Output the [X, Y] coordinate of the center of the cell containing the given text.  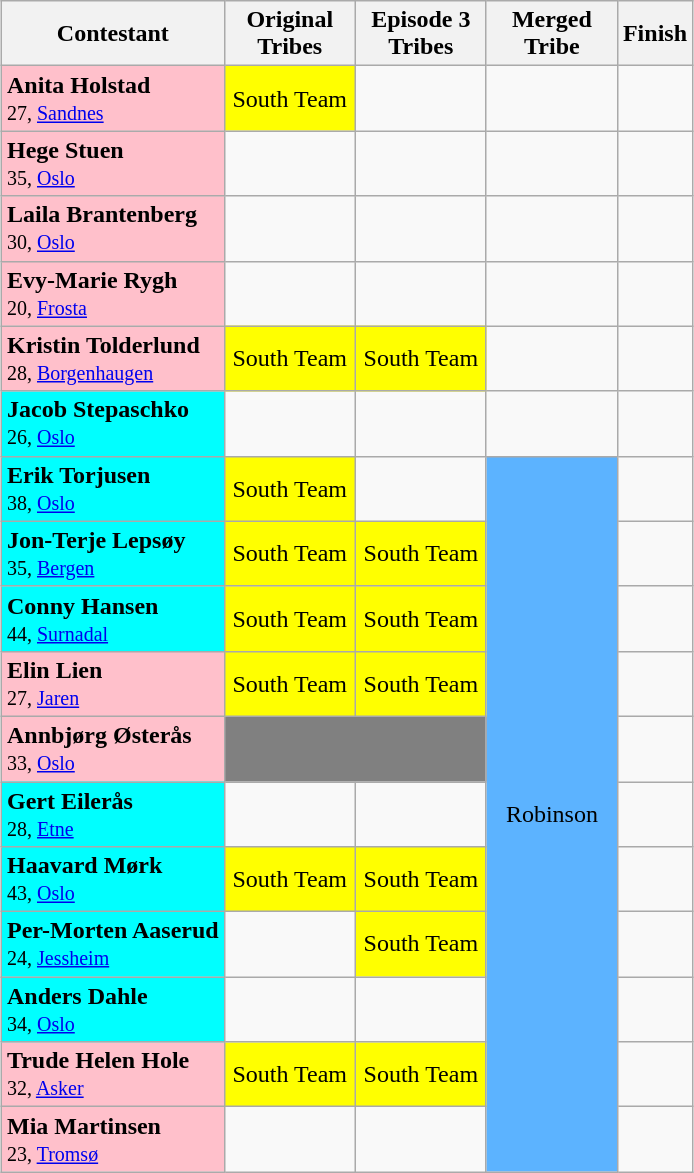
Hege Stuen35, Oslo [112, 164]
Anders Dahle34, Oslo [112, 1010]
Episode 3Tribes [420, 34]
OriginalTribes [290, 34]
Robinson [552, 814]
Anita Holstad27, Sandnes [112, 98]
Annbjørg Østerås33, Oslo [112, 748]
Kristin Tolderlund28, Borgenhaugen [112, 358]
Jacob Stepaschko26, Oslo [112, 424]
Evy-Marie Rygh 20, Frosta [112, 294]
Trude Helen Hole32, Asker [112, 1074]
Haavard Mørk43, Oslo [112, 880]
Finish [654, 34]
Per-Morten Aaserud24, Jessheim [112, 944]
Gert Eilerås28, Etne [112, 814]
Contestant [112, 34]
MergedTribe [552, 34]
Conny Hansen44, Surnadal [112, 618]
Laila Brantenberg30, Oslo [112, 228]
Elin Lien27, Jaren [112, 684]
Erik Torjusen38, Oslo [112, 488]
Mia Martinsen23, Tromsø [112, 1140]
Jon-Terje Lepsøy35, Bergen [112, 554]
